Identify which cell holds the provided text, then report its [X, Y] central coordinate. 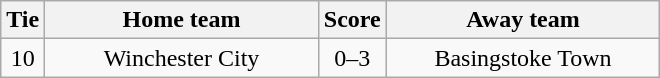
Score [352, 20]
Basingstoke Town [523, 58]
10 [23, 58]
Home team [182, 20]
0–3 [352, 58]
Tie [23, 20]
Winchester City [182, 58]
Away team [523, 20]
